Search for the cell housing the specified text and yield its (x, y) center coordinate. 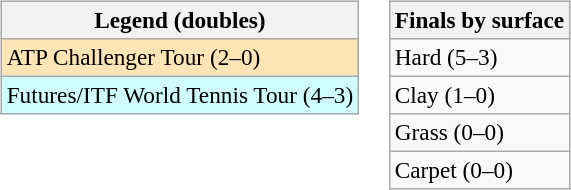
ATP Challenger Tour (2–0) (180, 57)
Clay (1–0) (479, 95)
Hard (5–3) (479, 57)
Carpet (0–0) (479, 171)
Grass (0–0) (479, 133)
Finals by surface (479, 20)
Legend (doubles) (180, 20)
Futures/ITF World Tennis Tour (4–3) (180, 95)
